Provide the [x, y] coordinate of the cell's center where the given text is located.  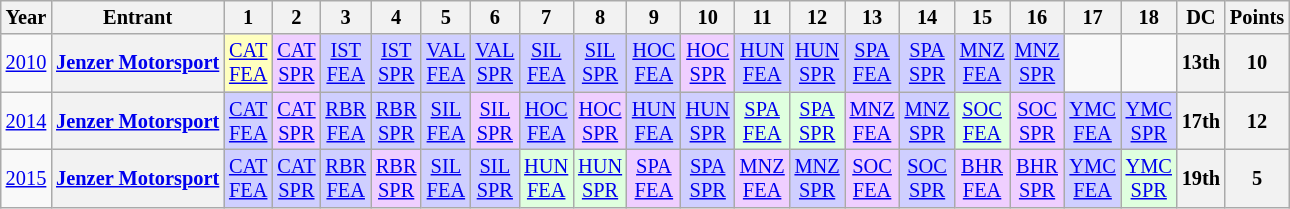
ISTSPR [396, 63]
2015 [26, 178]
6 [494, 17]
BHRSPR [1038, 178]
11 [762, 17]
13th [1201, 63]
Year [26, 17]
13 [872, 17]
Entrant [138, 17]
9 [654, 17]
2 [296, 17]
15 [982, 17]
3 [345, 17]
2014 [26, 121]
DC [1201, 17]
14 [928, 17]
19th [1201, 178]
Points [1257, 17]
4 [396, 17]
1 [248, 17]
16 [1038, 17]
7 [546, 17]
2010 [26, 63]
VALFEA [446, 63]
17th [1201, 121]
VALSPR [494, 63]
8 [600, 17]
BHRFEA [982, 178]
17 [1093, 17]
ISTFEA [345, 63]
18 [1149, 17]
